From the cell containing the given text, extract its center point as [x, y] coordinate. 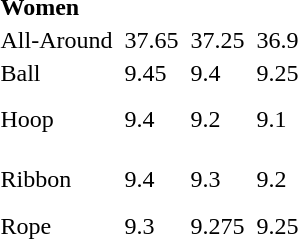
37.65 [152, 40]
9.3 [218, 180]
9.45 [152, 73]
37.25 [218, 40]
9.2 [218, 120]
